Search for the cell housing the specified text and yield its [x, y] center coordinate. 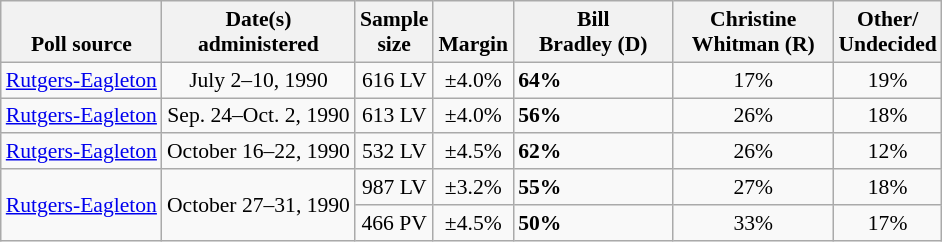
ChristineWhitman (R) [753, 32]
616 LV [394, 80]
62% [593, 152]
55% [593, 187]
33% [753, 223]
532 LV [394, 152]
27% [753, 187]
Date(s)administered [258, 32]
July 2–10, 1990 [258, 80]
56% [593, 116]
987 LV [394, 187]
±3.2% [473, 187]
BillBradley (D) [593, 32]
Poll source [82, 32]
466 PV [394, 223]
October 27–31, 1990 [258, 204]
Samplesize [394, 32]
October 16–22, 1990 [258, 152]
64% [593, 80]
50% [593, 223]
613 LV [394, 116]
Sep. 24–Oct. 2, 1990 [258, 116]
Margin [473, 32]
19% [887, 80]
Other/Undecided [887, 32]
12% [887, 152]
